Provide the (x, y) coordinate of the cell's center where the given text is located.  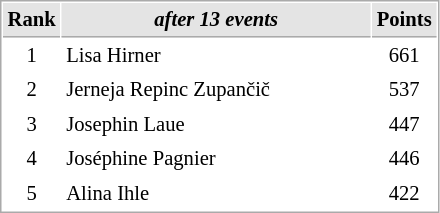
447 (404, 124)
4 (32, 158)
661 (404, 56)
Alina Ihle (216, 194)
537 (404, 90)
Points (404, 20)
446 (404, 158)
Joséphine Pagnier (216, 158)
1 (32, 56)
Josephin Laue (216, 124)
422 (404, 194)
Lisa Hirner (216, 56)
2 (32, 90)
Rank (32, 20)
5 (32, 194)
3 (32, 124)
after 13 events (216, 20)
Jerneja Repinc Zupančič (216, 90)
